Return the [x, y] coordinate for the center point of the cell that contains the specified text.  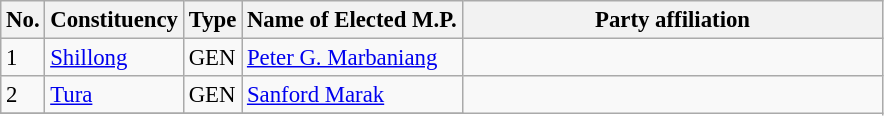
Shillong [114, 58]
Peter G. Marbaniang [352, 58]
1 [23, 58]
Name of Elected M.P. [352, 20]
2 [23, 95]
Constituency [114, 20]
Tura [114, 95]
Sanford Marak [352, 95]
No. [23, 20]
Type [212, 20]
Party affiliation [672, 20]
